Identify which cell holds the provided text, then report its [x, y] central coordinate. 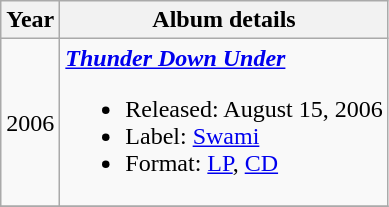
Album details [224, 20]
Year [30, 20]
2006 [30, 122]
Thunder Down UnderReleased: August 15, 2006Label: SwamiFormat: LP, CD [224, 122]
